Output the (X, Y) coordinate of the center of the cell containing the given text.  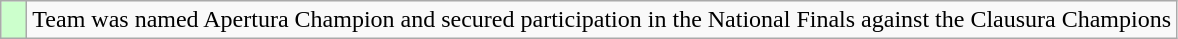
Team was named Apertura Champion and secured participation in the National Finals against the Clausura Champions (602, 20)
